Locate the cell with the specified text and output its (x, y) center coordinate. 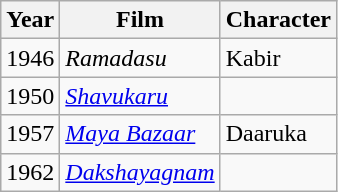
Year (30, 20)
1950 (30, 96)
Film (140, 20)
Kabir (278, 58)
1946 (30, 58)
Character (278, 20)
Dakshayagnam (140, 172)
1957 (30, 134)
Ramadasu (140, 58)
Maya Bazaar (140, 134)
1962 (30, 172)
Shavukaru (140, 96)
Daaruka (278, 134)
